Return (x, y) of the center of cell containing provided text 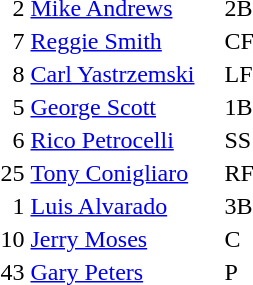
George Scott (124, 107)
Tony Conigliaro (124, 173)
Rico Petrocelli (124, 140)
Luis Alvarado (124, 206)
Jerry Moses (124, 239)
Reggie Smith (124, 41)
Carl Yastrzemski (124, 74)
